Identify which cell holds the provided text, then report its [x, y] central coordinate. 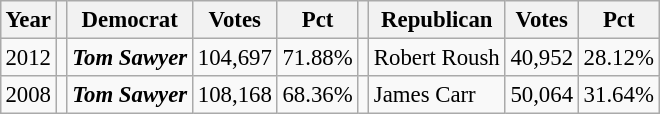
104,697 [234, 57]
James Carr [438, 95]
40,952 [542, 57]
108,168 [234, 95]
Year [28, 20]
2008 [28, 95]
Robert Roush [438, 57]
Democrat [130, 20]
68.36% [318, 95]
Republican [438, 20]
50,064 [542, 95]
31.64% [618, 95]
71.88% [318, 57]
2012 [28, 57]
28.12% [618, 57]
